Return the (X, Y) coordinate for the center point of the cell that contains the specified text.  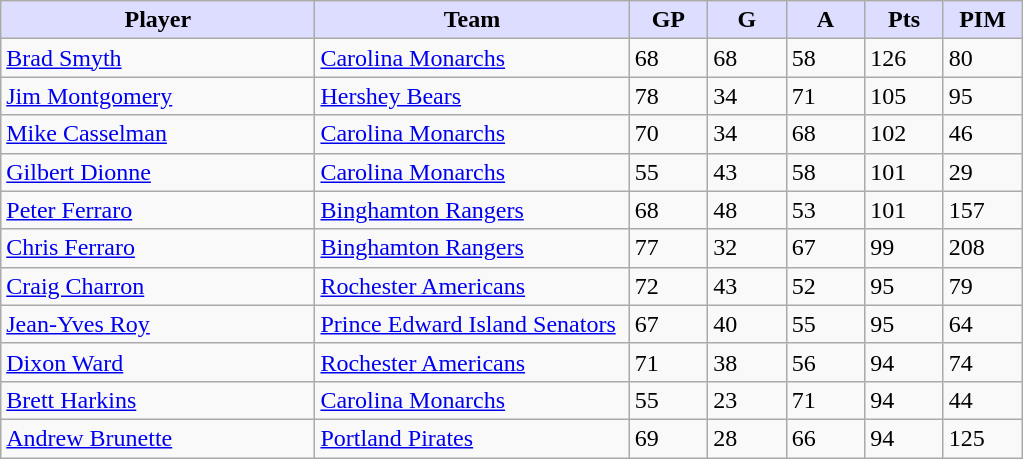
208 (982, 248)
Andrew Brunette (158, 438)
Chris Ferraro (158, 248)
Gilbert Dionne (158, 172)
56 (826, 362)
38 (748, 362)
Jean-Yves Roy (158, 324)
157 (982, 210)
69 (668, 438)
52 (826, 286)
32 (748, 248)
105 (904, 96)
Portland Pirates (472, 438)
29 (982, 172)
77 (668, 248)
72 (668, 286)
Player (158, 20)
48 (748, 210)
79 (982, 286)
102 (904, 134)
Dixon Ward (158, 362)
126 (904, 58)
64 (982, 324)
78 (668, 96)
80 (982, 58)
66 (826, 438)
Peter Ferraro (158, 210)
Hershey Bears (472, 96)
70 (668, 134)
Brett Harkins (158, 400)
Brad Smyth (158, 58)
53 (826, 210)
A (826, 20)
Team (472, 20)
23 (748, 400)
46 (982, 134)
Mike Casselman (158, 134)
Prince Edward Island Senators (472, 324)
28 (748, 438)
GP (668, 20)
Jim Montgomery (158, 96)
Pts (904, 20)
PIM (982, 20)
G (748, 20)
125 (982, 438)
74 (982, 362)
Craig Charron (158, 286)
40 (748, 324)
99 (904, 248)
44 (982, 400)
